Extract the (x, y) coordinate from the center of the cell holding the provided text.  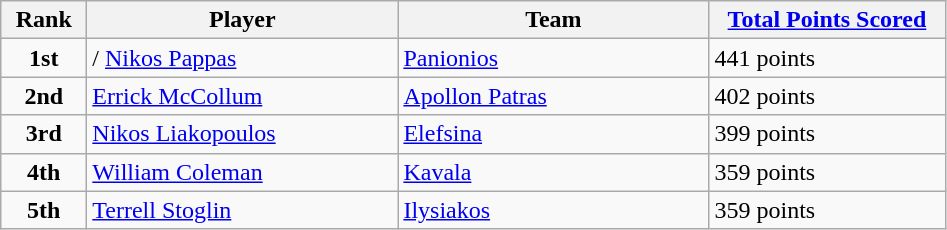
399 points (827, 134)
Terrell Stoglin (242, 210)
Nikos Liakopoulos (242, 134)
Player (242, 20)
Errick McCollum (242, 96)
Total Points Scored (827, 20)
1st (44, 58)
Elefsina (554, 134)
5th (44, 210)
Team (554, 20)
/ Nikos Pappas (242, 58)
402 points (827, 96)
William Coleman (242, 172)
4th (44, 172)
441 points (827, 58)
Rank (44, 20)
3rd (44, 134)
2nd (44, 96)
Panionios (554, 58)
Ilysiakos (554, 210)
Apollon Patras (554, 96)
Kavala (554, 172)
